Provide the (x, y) coordinate of the cell's center where the given text is located.  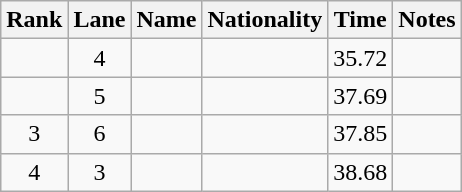
6 (100, 134)
Nationality (265, 20)
38.68 (360, 172)
Name (166, 20)
Rank (34, 20)
37.69 (360, 96)
35.72 (360, 58)
Lane (100, 20)
Time (360, 20)
5 (100, 96)
Notes (427, 20)
37.85 (360, 134)
